Determine the (X, Y) coordinate at the center of the cell enclosing the given text.  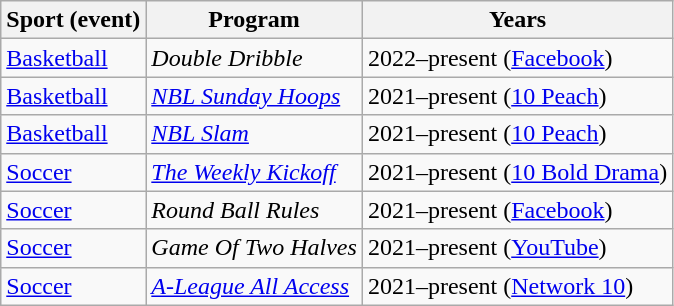
NBL Sunday Hoops (254, 96)
Game Of Two Halves (254, 248)
2021–present (Facebook) (517, 210)
2021–present (YouTube) (517, 248)
2021–present (10 Bold Drama) (517, 172)
2022–present (Facebook) (517, 58)
2021–present (Network 10) (517, 286)
Sport (event) (74, 20)
Double Dribble (254, 58)
Program (254, 20)
Years (517, 20)
Round Ball Rules (254, 210)
NBL Slam (254, 134)
A-League All Access (254, 286)
The Weekly Kickoff (254, 172)
